Scan for the cell matching the given text and deliver its [x, y] coordinate at center. 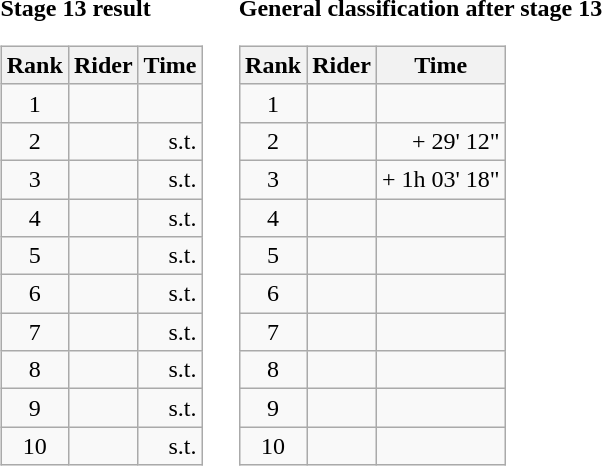
+ 1h 03' 18" [440, 179]
+ 29' 12" [440, 141]
